Identify which cell holds the provided text, then report its [x, y] central coordinate. 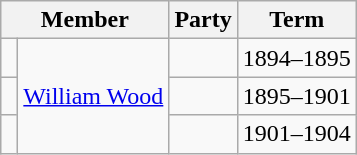
Party [203, 20]
1895–1901 [296, 96]
1894–1895 [296, 58]
1901–1904 [296, 134]
Term [296, 20]
William Wood [94, 96]
Member [85, 20]
